Return the (x, y) coordinate for the center point of the cell that contains the specified text.  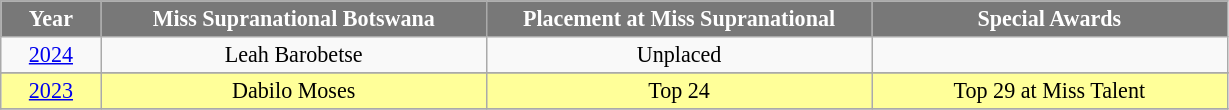
Leah Barobetse (294, 54)
Top 24 (678, 90)
Placement at Miss Supranational (678, 18)
Miss Supranational Botswana (294, 18)
Unplaced (678, 54)
2024 (51, 54)
2023 (51, 90)
Special Awards (1050, 18)
Top 29 at Miss Talent (1050, 90)
Dabilo Moses (294, 90)
Year (51, 18)
